Provide the [x, y] coordinate of the cell's center where the given text is located.  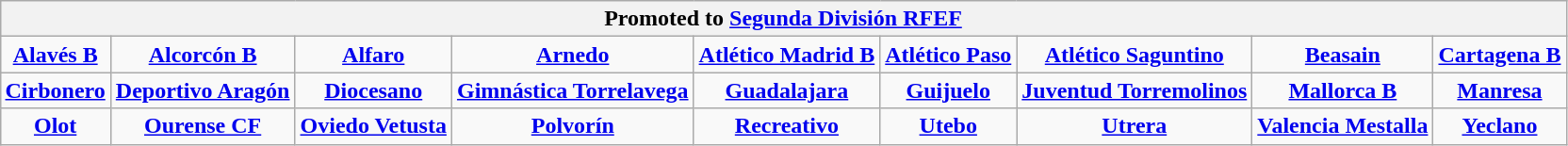
Mallorca B [1343, 90]
Polvorín [573, 126]
Promoted to Segunda División RFEF [783, 19]
Recreativo [787, 126]
Alfaro [373, 55]
Utebo [948, 126]
Atlético Paso [948, 55]
Ourense CF [203, 126]
Manresa [1500, 90]
Deportivo Aragón [203, 90]
Guijuelo [948, 90]
Diocesano [373, 90]
Oviedo Vetusta [373, 126]
Cartagena B [1500, 55]
Gimnástica Torrelavega [573, 90]
Beasain [1343, 55]
Guadalajara [787, 90]
Olot [55, 126]
Cirbonero [55, 90]
Alcorcón B [203, 55]
Arnedo [573, 55]
Utrera [1135, 126]
Valencia Mestalla [1343, 126]
Atlético Madrid B [787, 55]
Juventud Torremolinos [1135, 90]
Atlético Saguntino [1135, 55]
Alavés B [55, 55]
Yeclano [1500, 126]
